Output the (X, Y) coordinate of the center of the cell containing the given text.  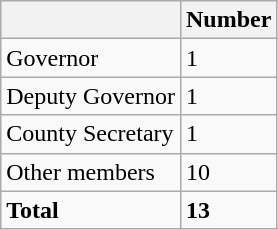
Total (91, 210)
13 (228, 210)
County Secretary (91, 134)
Deputy Governor (91, 96)
Other members (91, 172)
Number (228, 20)
10 (228, 172)
Governor (91, 58)
